Search for the cell housing the specified text and yield its (X, Y) center coordinate. 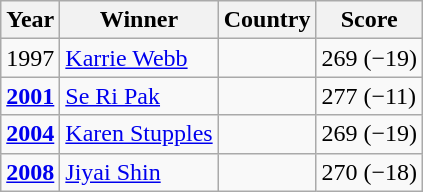
2001 (30, 96)
277 (−11) (370, 96)
270 (−18) (370, 172)
Se Ri Pak (139, 96)
2008 (30, 172)
Karen Stupples (139, 134)
Jiyai Shin (139, 172)
Country (267, 20)
Winner (139, 20)
Score (370, 20)
1997 (30, 58)
Karrie Webb (139, 58)
Year (30, 20)
2004 (30, 134)
